Scan for the cell matching the given text and deliver its (x, y) coordinate at center. 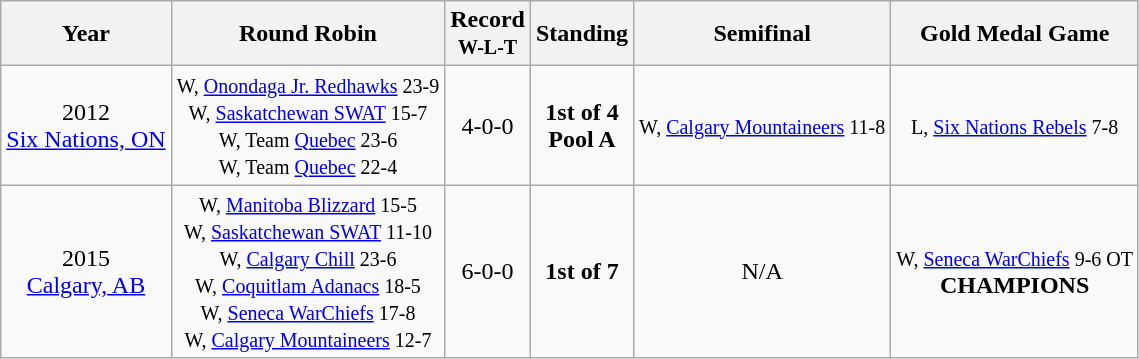
1st of 7 (582, 272)
4-0-0 (488, 126)
1st of 4Pool A (582, 126)
Year (86, 34)
Round Robin (308, 34)
RecordW-L-T (488, 34)
Standing (582, 34)
W, Onondaga Jr. Redhawks 23-9W, Saskatchewan SWAT 15-7W, Team Quebec 23-6W, Team Quebec 22-4 (308, 126)
Gold Medal Game (1015, 34)
2015Calgary, AB (86, 272)
W, Manitoba Blizzard 15-5W, Saskatchewan SWAT 11-10W, Calgary Chill 23-6W, Coquitlam Adanacs 18-5W, Seneca WarChiefs 17-8W, Calgary Mountaineers 12-7 (308, 272)
L, Six Nations Rebels 7-8 (1015, 126)
2012Six Nations, ON (86, 126)
N/A (762, 272)
W, Seneca WarChiefs 9-6 OTCHAMPIONS (1015, 272)
Semifinal (762, 34)
6-0-0 (488, 272)
W, Calgary Mountaineers 11-8 (762, 126)
